Output the (X, Y) coordinate of the center of the cell containing the given text.  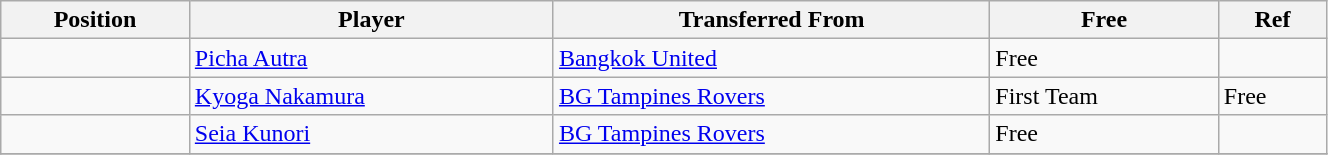
Ref (1272, 20)
Bangkok United (771, 58)
Position (96, 20)
Seia Kunori (371, 134)
Picha Autra (371, 58)
Kyoga Nakamura (371, 96)
First Team (1104, 96)
Transferred From (771, 20)
Player (371, 20)
